For the text-containing cell, return its midpoint in (X, Y) coordinate format. 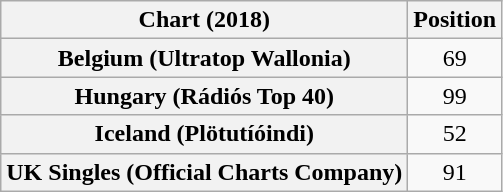
Chart (2018) (204, 20)
69 (455, 58)
UK Singles (Official Charts Company) (204, 172)
99 (455, 96)
52 (455, 134)
Position (455, 20)
Iceland (Plötutíóindi) (204, 134)
91 (455, 172)
Belgium (Ultratop Wallonia) (204, 58)
Hungary (Rádiós Top 40) (204, 96)
